Detect which cell encompasses the target text, then output its [x, y] center coordinate. 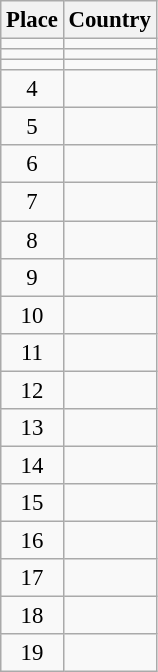
11 [32, 352]
13 [32, 428]
5 [32, 127]
12 [32, 390]
18 [32, 616]
7 [32, 202]
9 [32, 277]
Place [32, 20]
16 [32, 540]
6 [32, 165]
17 [32, 578]
8 [32, 240]
10 [32, 315]
19 [32, 653]
14 [32, 465]
4 [32, 89]
15 [32, 503]
Country [110, 20]
